Return the [x, y] coordinate for the center point of the cell that contains the specified text.  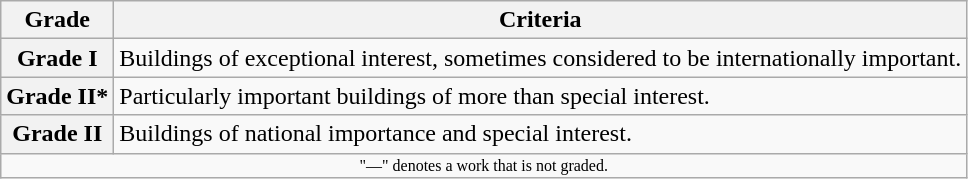
"—" denotes a work that is not graded. [484, 165]
Particularly important buildings of more than special interest. [540, 96]
Criteria [540, 20]
Buildings of national importance and special interest. [540, 134]
Grade [58, 20]
Grade II* [58, 96]
Buildings of exceptional interest, sometimes considered to be internationally important. [540, 58]
Grade I [58, 58]
Grade II [58, 134]
